Scan for the cell matching the given text and deliver its [x, y] coordinate at center. 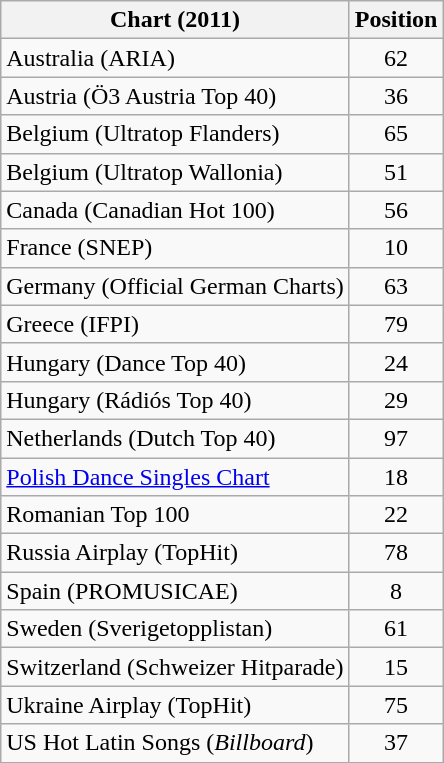
63 [396, 286]
Belgium (Ultratop Flanders) [175, 134]
18 [396, 477]
29 [396, 400]
Hungary (Rádiós Top 40) [175, 400]
62 [396, 58]
France (SNEP) [175, 248]
Austria (Ö3 Austria Top 40) [175, 96]
22 [396, 515]
Hungary (Dance Top 40) [175, 362]
56 [396, 210]
Chart (2011) [175, 20]
Canada (Canadian Hot 100) [175, 210]
Ukraine Airplay (TopHit) [175, 705]
65 [396, 134]
37 [396, 743]
Polish Dance Singles Chart [175, 477]
Russia Airplay (TopHit) [175, 553]
10 [396, 248]
US Hot Latin Songs (Billboard) [175, 743]
Australia (ARIA) [175, 58]
78 [396, 553]
97 [396, 438]
36 [396, 96]
24 [396, 362]
Spain (PROMUSICAE) [175, 591]
8 [396, 591]
51 [396, 172]
15 [396, 667]
Germany (Official German Charts) [175, 286]
Sweden (Sverigetopplistan) [175, 629]
75 [396, 705]
61 [396, 629]
Greece (IFPI) [175, 324]
Romanian Top 100 [175, 515]
Switzerland (Schweizer Hitparade) [175, 667]
Netherlands (Dutch Top 40) [175, 438]
Position [396, 20]
79 [396, 324]
Belgium (Ultratop Wallonia) [175, 172]
